Identify which cell holds the provided text, then report its (x, y) central coordinate. 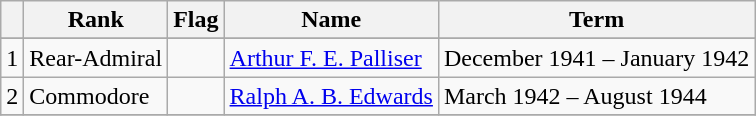
1 (12, 58)
Rank (96, 20)
Arthur F. E. Palliser (331, 58)
Rear-Admiral (96, 58)
March 1942 – August 1944 (596, 96)
Ralph A. B. Edwards (331, 96)
Flag (196, 20)
Commodore (96, 96)
Term (596, 20)
Name (331, 20)
2 (12, 96)
December 1941 – January 1942 (596, 58)
